From the cell containing the given text, extract its center point as (x, y) coordinate. 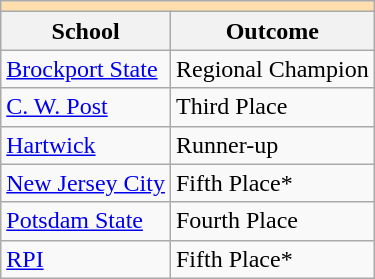
Third Place (272, 107)
Brockport State (86, 69)
C. W. Post (86, 107)
School (86, 31)
Runner-up (272, 145)
Potsdam State (86, 221)
New Jersey City (86, 183)
RPI (86, 259)
Hartwick (86, 145)
Regional Champion (272, 69)
Outcome (272, 31)
Fourth Place (272, 221)
